Detect which cell encompasses the target text, then output its [x, y] center coordinate. 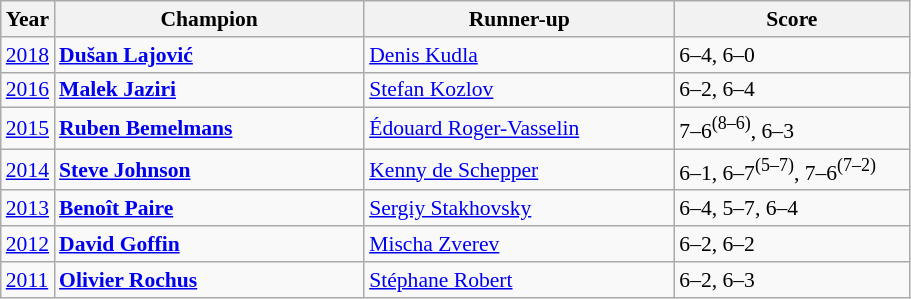
6–2, 6–4 [792, 90]
Dušan Lajović [209, 55]
David Goffin [209, 244]
6–4, 6–0 [792, 55]
Stefan Kozlov [519, 90]
Ruben Bemelmans [209, 128]
Year [28, 19]
2014 [28, 170]
6–4, 5–7, 6–4 [792, 209]
Stéphane Robert [519, 280]
Olivier Rochus [209, 280]
Édouard Roger-Vasselin [519, 128]
2012 [28, 244]
Champion [209, 19]
Runner-up [519, 19]
Steve Johnson [209, 170]
2013 [28, 209]
Denis Kudla [519, 55]
6–2, 6–2 [792, 244]
6–1, 6–7(5–7), 7–6(7–2) [792, 170]
2015 [28, 128]
Score [792, 19]
Malek Jaziri [209, 90]
Sergiy Stakhovsky [519, 209]
2016 [28, 90]
Kenny de Schepper [519, 170]
7–6(8–6), 6–3 [792, 128]
2011 [28, 280]
Benoît Paire [209, 209]
Mischa Zverev [519, 244]
2018 [28, 55]
6–2, 6–3 [792, 280]
